Output the [X, Y] coordinate of the center of the cell containing the given text.  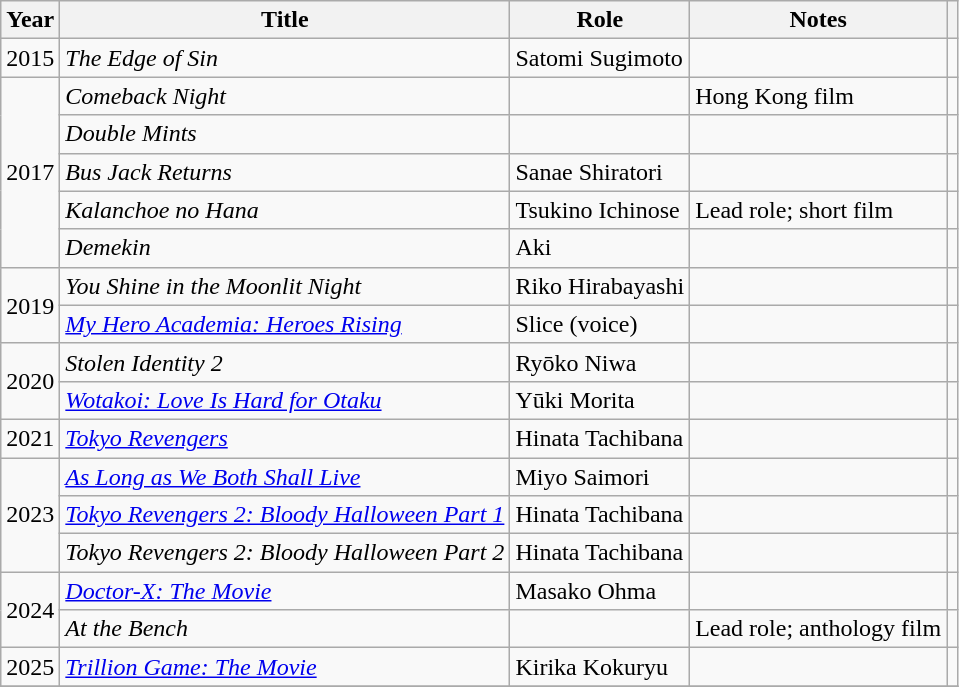
Lead role; anthology film [818, 629]
Lead role; short film [818, 210]
Yūki Morita [600, 400]
Sanae Shiratori [600, 172]
You Shine in the Moonlit Night [285, 286]
Ryōko Niwa [600, 362]
Tokyo Revengers [285, 438]
Trillion Game: The Movie [285, 667]
2020 [30, 381]
Satomi Sugimoto [600, 58]
Notes [818, 20]
2024 [30, 610]
As Long as We Both Shall Live [285, 477]
2015 [30, 58]
Role [600, 20]
Kirika Kokuryu [600, 667]
Stolen Identity 2 [285, 362]
Miyo Saimori [600, 477]
Riko Hirabayashi [600, 286]
2025 [30, 667]
Masako Ohma [600, 591]
Year [30, 20]
Double Mints [285, 134]
Bus Jack Returns [285, 172]
Hong Kong film [818, 96]
Comeback Night [285, 96]
Title [285, 20]
2023 [30, 515]
Tsukino Ichinose [600, 210]
Doctor-X: The Movie [285, 591]
At the Bench [285, 629]
2017 [30, 172]
Tokyo Revengers 2: Bloody Halloween Part 2 [285, 553]
2019 [30, 305]
Tokyo Revengers 2: Bloody Halloween Part 1 [285, 515]
2021 [30, 438]
Aki [600, 248]
Slice (voice) [600, 324]
My Hero Academia: Heroes Rising [285, 324]
Kalanchoe no Hana [285, 210]
Demekin [285, 248]
The Edge of Sin [285, 58]
Wotakoi: Love Is Hard for Otaku [285, 400]
